Identify which cell holds the provided text, then report its (X, Y) central coordinate. 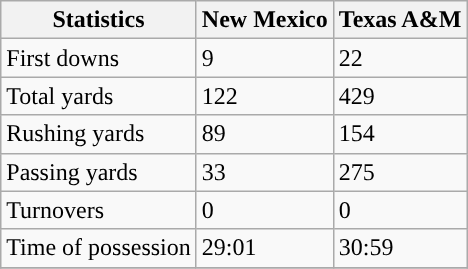
429 (400, 96)
30:59 (400, 248)
275 (400, 172)
33 (264, 172)
89 (264, 134)
Time of possession (99, 248)
Statistics (99, 20)
Total yards (99, 96)
New Mexico (264, 20)
122 (264, 96)
9 (264, 58)
22 (400, 58)
Passing yards (99, 172)
154 (400, 134)
29:01 (264, 248)
Rushing yards (99, 134)
First downs (99, 58)
Turnovers (99, 210)
Texas A&M (400, 20)
